Detect which cell encompasses the target text, then output its [x, y] center coordinate. 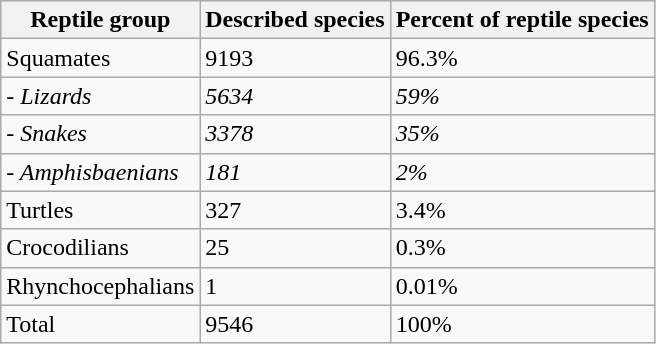
2% [522, 172]
96.3% [522, 58]
Rhynchocephalians [100, 286]
59% [522, 96]
Percent of reptile species [522, 20]
181 [295, 172]
3378 [295, 134]
Total [100, 324]
- Snakes [100, 134]
9546 [295, 324]
- Amphisbaenians [100, 172]
- Lizards [100, 96]
327 [295, 210]
0.01% [522, 286]
Crocodilians [100, 248]
Reptile group [100, 20]
25 [295, 248]
0.3% [522, 248]
Squamates [100, 58]
35% [522, 134]
Described species [295, 20]
3.4% [522, 210]
Turtles [100, 210]
100% [522, 324]
5634 [295, 96]
9193 [295, 58]
1 [295, 286]
